Find where the given text appears and provide that cell's center as [X, Y] coordinate. 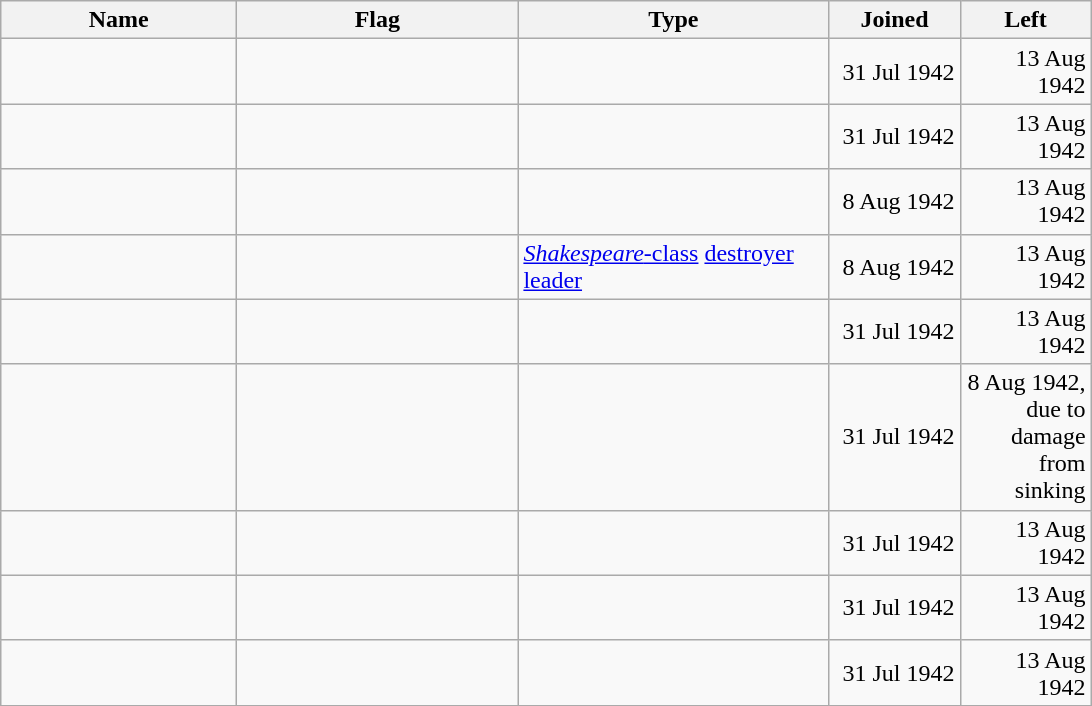
Joined [894, 20]
Flag [378, 20]
Left [1026, 20]
Type [674, 20]
Name [119, 20]
Shakespeare-class destroyer leader [674, 266]
8 Aug 1942, due to damagefrom sinking [1026, 437]
